Find where the given text appears and provide that cell's center as [X, Y] coordinate. 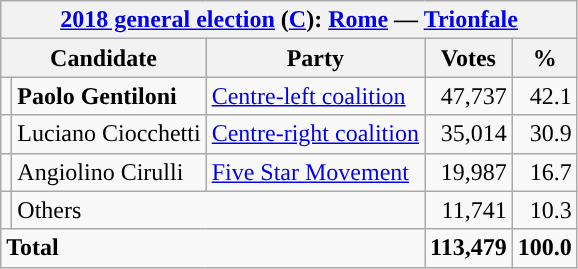
Votes [468, 58]
2018 general election (C): Rome — Trionfale [290, 20]
Centre-right coalition [315, 134]
Angiolino Cirulli [109, 172]
19,987 [468, 172]
Five Star Movement [315, 172]
% [544, 58]
113,479 [468, 248]
Centre-left coalition [315, 96]
47,737 [468, 96]
35,014 [468, 134]
10.3 [544, 210]
16.7 [544, 172]
30.9 [544, 134]
Paolo Gentiloni [109, 96]
100.0 [544, 248]
Luciano Ciocchetti [109, 134]
11,741 [468, 210]
42.1 [544, 96]
Others [218, 210]
Total [213, 248]
Party [315, 58]
Candidate [104, 58]
